Detect which cell encompasses the target text, then output its (X, Y) center coordinate. 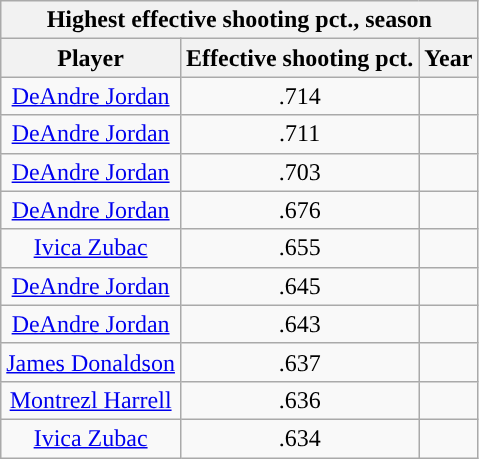
.703 (299, 172)
.676 (299, 210)
.714 (299, 96)
.711 (299, 134)
.636 (299, 400)
.634 (299, 438)
Player (91, 58)
Year (448, 58)
Highest effective shooting pct., season (240, 20)
Montrezl Harrell (91, 400)
Effective shooting pct. (299, 58)
.645 (299, 286)
.643 (299, 324)
.655 (299, 248)
.637 (299, 362)
James Donaldson (91, 362)
